Capture the cell that displays the provided text and extract its [X, Y] central coordinate. 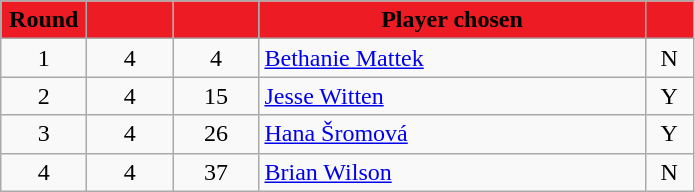
Hana Šromová [452, 134]
Brian Wilson [452, 172]
2 [44, 96]
Jesse Witten [452, 96]
37 [216, 172]
3 [44, 134]
26 [216, 134]
Round [44, 20]
15 [216, 96]
Player chosen [452, 20]
1 [44, 58]
Bethanie Mattek [452, 58]
